From the cell containing the given text, extract its center point as (X, Y) coordinate. 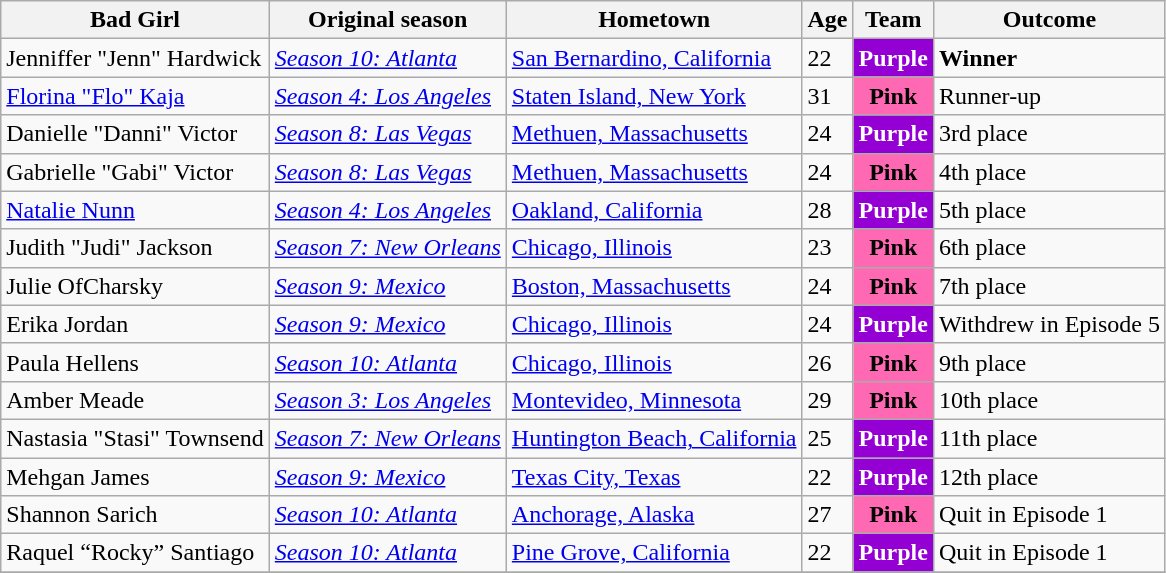
11th place (1049, 438)
Season 3: Los Angeles (388, 400)
Paula Hellens (136, 362)
5th place (1049, 210)
Nastasia "Stasi" Townsend (136, 438)
Jenniffer "Jenn" Hardwick (136, 58)
Raquel “Rocky” Santiago (136, 553)
6th place (1049, 248)
San Bernardino, California (654, 58)
9th place (1049, 362)
Judith "Judi" Jackson (136, 248)
Runner-up (1049, 96)
Original season (388, 20)
Mehgan James (136, 477)
Pine Grove, California (654, 553)
31 (828, 96)
4th place (1049, 172)
7th place (1049, 286)
28 (828, 210)
Age (828, 20)
Florina "Flo" Kaja (136, 96)
Shannon Sarich (136, 515)
Staten Island, New York (654, 96)
Montevideo, Minnesota (654, 400)
3rd place (1049, 134)
Erika Jordan (136, 324)
Julie OfCharsky (136, 286)
Anchorage, Alaska (654, 515)
23 (828, 248)
Danielle "Danni" Victor (136, 134)
10th place (1049, 400)
Hometown (654, 20)
Winner (1049, 58)
Natalie Nunn (136, 210)
25 (828, 438)
26 (828, 362)
Team (893, 20)
29 (828, 400)
Boston, Massachusetts (654, 286)
27 (828, 515)
12th place (1049, 477)
Huntington Beach, California (654, 438)
Bad Girl (136, 20)
Texas City, Texas (654, 477)
Outcome (1049, 20)
Withdrew in Episode 5 (1049, 324)
Amber Meade (136, 400)
Oakland, California (654, 210)
Gabrielle "Gabi" Victor (136, 172)
